Return (X, Y) of the center of cell containing provided text 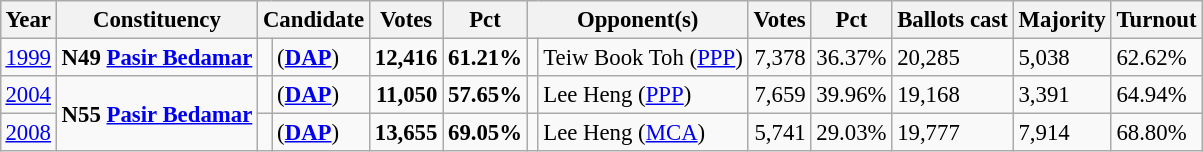
Majority (1062, 20)
Candidate (314, 20)
39.96% (852, 95)
5,741 (780, 133)
11,050 (406, 95)
29.03% (852, 133)
Year (28, 20)
Ballots cast (952, 20)
Constituency (156, 20)
68.80% (1156, 133)
Lee Heng (PPP) (643, 95)
64.94% (1156, 95)
Opponent(s) (638, 20)
2008 (28, 133)
7,914 (1062, 133)
3,391 (1062, 95)
19,777 (952, 133)
N49 Pasir Bedamar (156, 57)
7,659 (780, 95)
61.21% (486, 57)
57.65% (486, 95)
69.05% (486, 133)
36.37% (852, 57)
62.62% (1156, 57)
N55 Pasir Bedamar (156, 114)
12,416 (406, 57)
Lee Heng (MCA) (643, 133)
1999 (28, 57)
2004 (28, 95)
Teiw Book Toh (PPP) (643, 57)
Turnout (1156, 20)
19,168 (952, 95)
20,285 (952, 57)
7,378 (780, 57)
13,655 (406, 133)
5,038 (1062, 57)
